Return (X, Y) of the center of cell containing provided text 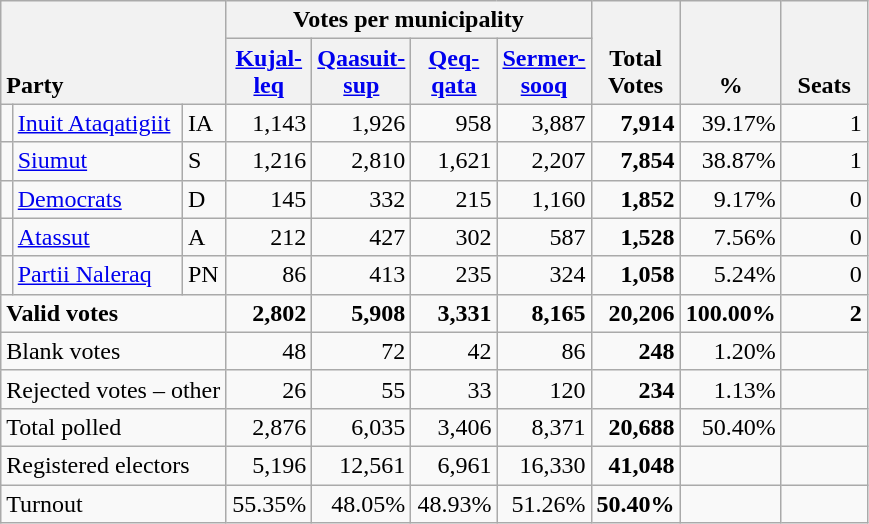
Qaasuit- sup (362, 72)
2,802 (269, 313)
8,371 (544, 427)
Sermer- sooq (544, 72)
51.26% (544, 503)
38.87% (730, 161)
Democrats (97, 199)
48.05% (362, 503)
302 (454, 237)
100.00% (730, 313)
48.93% (454, 503)
1,528 (636, 237)
2,207 (544, 161)
958 (454, 123)
5.24% (730, 275)
1.20% (730, 351)
5,196 (269, 465)
215 (454, 199)
55 (362, 389)
3,406 (454, 427)
145 (269, 199)
S (204, 161)
7.56% (730, 237)
2,876 (269, 427)
427 (362, 237)
6,035 (362, 427)
41,048 (636, 465)
1,926 (362, 123)
3,331 (454, 313)
1.13% (730, 389)
1,852 (636, 199)
48 (269, 351)
324 (544, 275)
Rejected votes – other (114, 389)
248 (636, 351)
1,621 (454, 161)
1,160 (544, 199)
PN (204, 275)
33 (454, 389)
Blank votes (114, 351)
72 (362, 351)
3,887 (544, 123)
5,908 (362, 313)
55.35% (269, 503)
16,330 (544, 465)
Seats (824, 52)
% (730, 52)
332 (362, 199)
Registered electors (114, 465)
8,165 (544, 313)
Votes per municipality (408, 20)
235 (454, 275)
42 (454, 351)
1,058 (636, 275)
Partii Naleraq (97, 275)
Qeq- qata (454, 72)
20,688 (636, 427)
Party (114, 52)
26 (269, 389)
Siumut (97, 161)
587 (544, 237)
Total Votes (636, 52)
2 (824, 313)
2,810 (362, 161)
Total polled (114, 427)
120 (544, 389)
Turnout (114, 503)
20,206 (636, 313)
7,854 (636, 161)
1,143 (269, 123)
7,914 (636, 123)
212 (269, 237)
IA (204, 123)
1,216 (269, 161)
Inuit Ataqatigiit (97, 123)
39.17% (730, 123)
D (204, 199)
6,961 (454, 465)
413 (362, 275)
Valid votes (114, 313)
Atassut (97, 237)
9.17% (730, 199)
234 (636, 389)
A (204, 237)
12,561 (362, 465)
Kujal- leq (269, 72)
